Detect which cell encompasses the target text, then output its (X, Y) center coordinate. 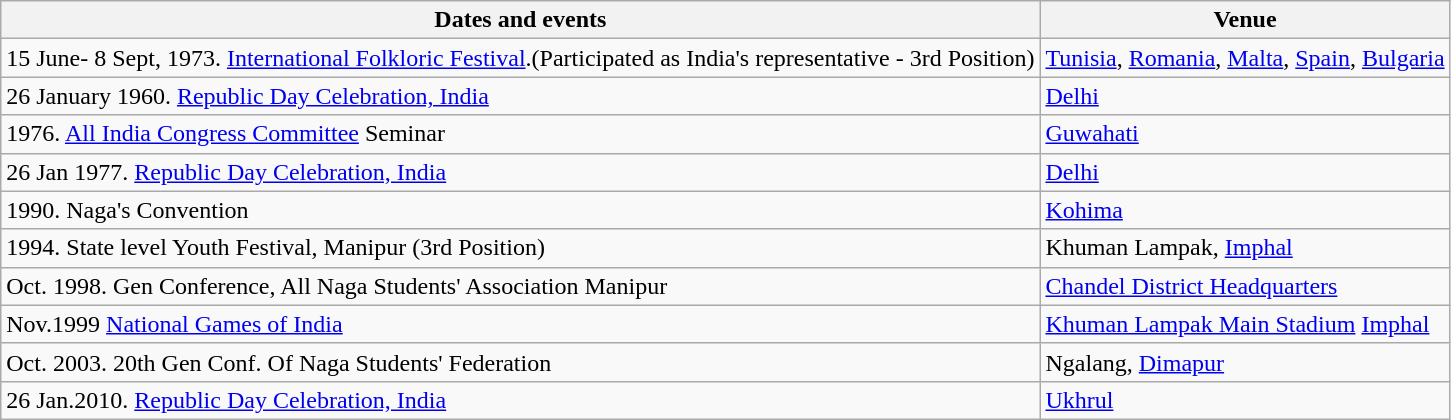
Khuman Lampak Main Stadium Imphal (1245, 324)
26 January 1960. Republic Day Celebration, India (520, 96)
26 Jan.2010. Republic Day Celebration, India (520, 400)
Ngalang, Dimapur (1245, 362)
Oct. 2003. 20th Gen Conf. Of Naga Students' Federation (520, 362)
1990. Naga's Convention (520, 210)
Chandel District Headquarters (1245, 286)
Nov.1999 National Games of India (520, 324)
Venue (1245, 20)
15 June- 8 Sept, 1973. International Folkloric Festival.(Participated as India's representative - 3rd Position) (520, 58)
Ukhrul (1245, 400)
1976. All India Congress Committee Seminar (520, 134)
Guwahati (1245, 134)
26 Jan 1977. Republic Day Celebration, India (520, 172)
Khuman Lampak, Imphal (1245, 248)
Dates and events (520, 20)
Oct. 1998. Gen Conference, All Naga Students' Association Manipur (520, 286)
Tunisia, Romania, Malta, Spain, Bulgaria (1245, 58)
1994. State level Youth Festival, Manipur (3rd Position) (520, 248)
Kohima (1245, 210)
